Identify which cell holds the provided text, then report its [X, Y] central coordinate. 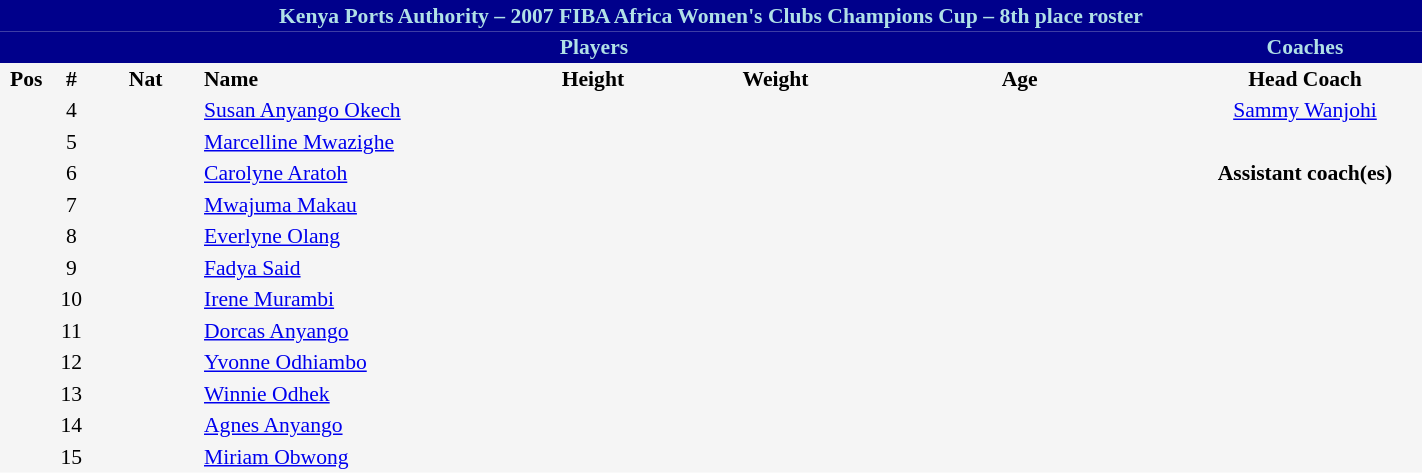
Yvonne Odhiambo [344, 362]
Coaches [1305, 48]
Everlyne Olang [344, 236]
Dorcas Anyango [344, 331]
Kenya Ports Authority – 2007 FIBA Africa Women's Clubs Champions Cup – 8th place roster [711, 16]
# [71, 79]
Pos [26, 79]
Weight [776, 79]
10 [71, 300]
Head Coach [1305, 79]
Fadya Said [344, 268]
Winnie Odhek [344, 394]
6 [71, 174]
Miriam Obwong [344, 457]
Sammy Wanjohi [1305, 110]
14 [71, 426]
11 [71, 331]
Assistant coach(es) [1305, 174]
Mwajuma Makau [344, 205]
Irene Murambi [344, 300]
Age [1020, 79]
Nat [146, 79]
9 [71, 268]
Height [592, 79]
Agnes Anyango [344, 426]
7 [71, 205]
5 [71, 142]
15 [71, 457]
Marcelline Mwazighe [344, 142]
4 [71, 110]
12 [71, 362]
Players [594, 48]
Name [344, 79]
Susan Anyango Okech [344, 110]
13 [71, 394]
8 [71, 236]
Carolyne Aratoh [344, 174]
